Scan for the cell matching the given text and deliver its (x, y) coordinate at center. 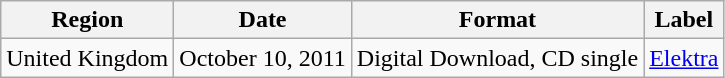
Region (88, 20)
Elektra (684, 58)
October 10, 2011 (262, 58)
Label (684, 20)
Digital Download, CD single (497, 58)
Format (497, 20)
Date (262, 20)
United Kingdom (88, 58)
